From the cell containing the given text, extract its center point as [x, y] coordinate. 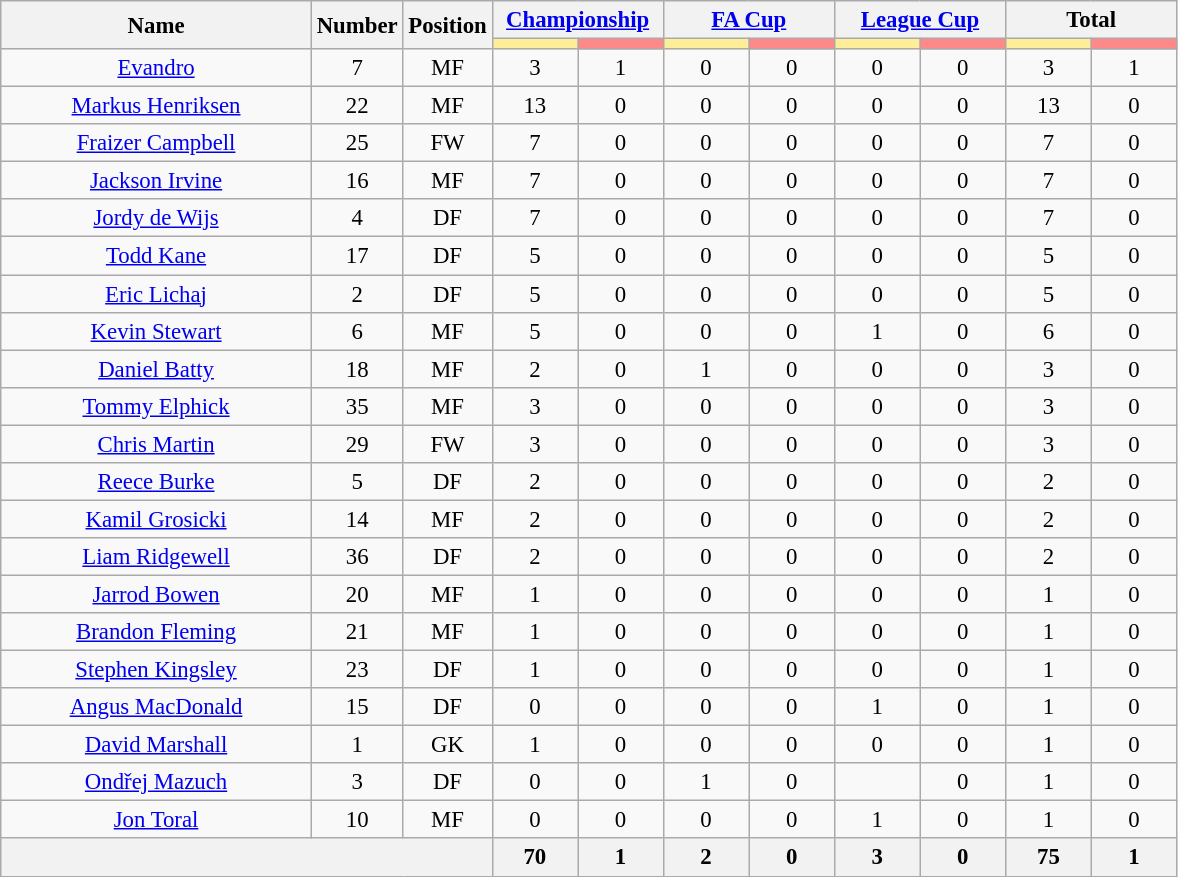
Name [156, 25]
15 [357, 707]
17 [357, 256]
Total [1092, 20]
Liam Ridgewell [156, 557]
22 [357, 106]
35 [357, 406]
Championship [578, 20]
GK [448, 745]
Ondřej Mazuch [156, 782]
Tommy Elphick [156, 406]
Angus MacDonald [156, 707]
Daniel Batty [156, 369]
25 [357, 143]
Jackson Irvine [156, 181]
18 [357, 369]
29 [357, 444]
League Cup [920, 20]
Reece Burke [156, 482]
Jordy de Wijs [156, 219]
75 [1049, 858]
Position [448, 25]
70 [535, 858]
Fraizer Campbell [156, 143]
David Marshall [156, 745]
Stephen Kingsley [156, 670]
Chris Martin [156, 444]
4 [357, 219]
16 [357, 181]
FA Cup [748, 20]
36 [357, 557]
Jarrod Bowen [156, 594]
Brandon Fleming [156, 632]
Eric Lichaj [156, 294]
23 [357, 670]
21 [357, 632]
Evandro [156, 68]
Todd Kane [156, 256]
Number [357, 25]
Markus Henriksen [156, 106]
10 [357, 820]
Jon Toral [156, 820]
14 [357, 519]
Kevin Stewart [156, 331]
Kamil Grosicki [156, 519]
20 [357, 594]
